Capture the cell that displays the provided text and extract its [x, y] central coordinate. 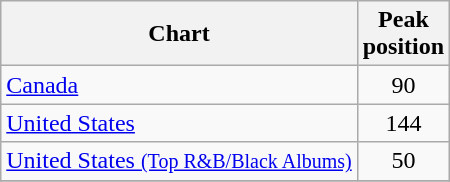
Canada [179, 85]
United States [179, 123]
144 [403, 123]
90 [403, 85]
50 [403, 161]
Peakposition [403, 34]
United States (Top R&B/Black Albums) [179, 161]
Chart [179, 34]
